Output the [X, Y] coordinate of the center of the cell containing the given text.  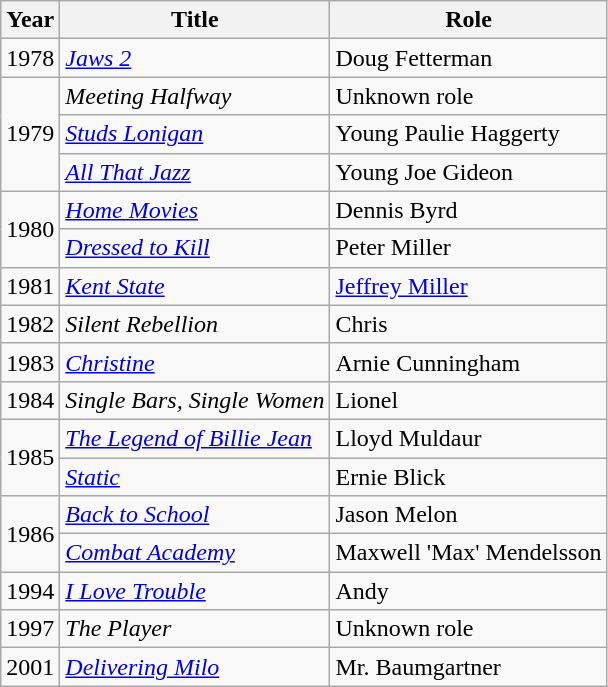
1985 [30, 457]
Meeting Halfway [195, 96]
1980 [30, 229]
Christine [195, 362]
Mr. Baumgartner [468, 667]
Peter Miller [468, 248]
Delivering Milo [195, 667]
I Love Trouble [195, 591]
Doug Fetterman [468, 58]
1978 [30, 58]
1994 [30, 591]
Combat Academy [195, 553]
Jaws 2 [195, 58]
1979 [30, 134]
Home Movies [195, 210]
1981 [30, 286]
Year [30, 20]
Studs Lonigan [195, 134]
Lionel [468, 400]
Maxwell 'Max' Mendelsson [468, 553]
Arnie Cunningham [468, 362]
Kent State [195, 286]
Ernie Blick [468, 477]
Chris [468, 324]
Back to School [195, 515]
Andy [468, 591]
Single Bars, Single Women [195, 400]
2001 [30, 667]
Young Paulie Haggerty [468, 134]
Role [468, 20]
Young Joe Gideon [468, 172]
1983 [30, 362]
1986 [30, 534]
Dressed to Kill [195, 248]
1997 [30, 629]
Silent Rebellion [195, 324]
Static [195, 477]
1982 [30, 324]
The Player [195, 629]
Jason Melon [468, 515]
Title [195, 20]
1984 [30, 400]
Jeffrey Miller [468, 286]
All That Jazz [195, 172]
Dennis Byrd [468, 210]
The Legend of Billie Jean [195, 438]
Lloyd Muldaur [468, 438]
